Return the [X, Y] coordinate for the center point of the cell that contains the specified text.  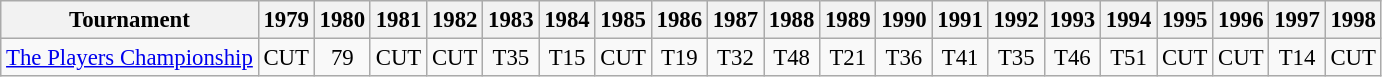
T51 [1128, 58]
1983 [511, 20]
1980 [342, 20]
1997 [1297, 20]
T48 [792, 58]
T36 [904, 58]
T21 [848, 58]
1992 [1016, 20]
1991 [960, 20]
T46 [1072, 58]
Tournament [130, 20]
T32 [735, 58]
1995 [1185, 20]
The Players Championship [130, 58]
1990 [904, 20]
1981 [398, 20]
1987 [735, 20]
1989 [848, 20]
1979 [286, 20]
1984 [567, 20]
1998 [1353, 20]
T14 [1297, 58]
1996 [1241, 20]
1994 [1128, 20]
1982 [455, 20]
1985 [623, 20]
1986 [679, 20]
T19 [679, 58]
T41 [960, 58]
T15 [567, 58]
1988 [792, 20]
79 [342, 58]
1993 [1072, 20]
